Identify which cell holds the provided text, then report its [x, y] central coordinate. 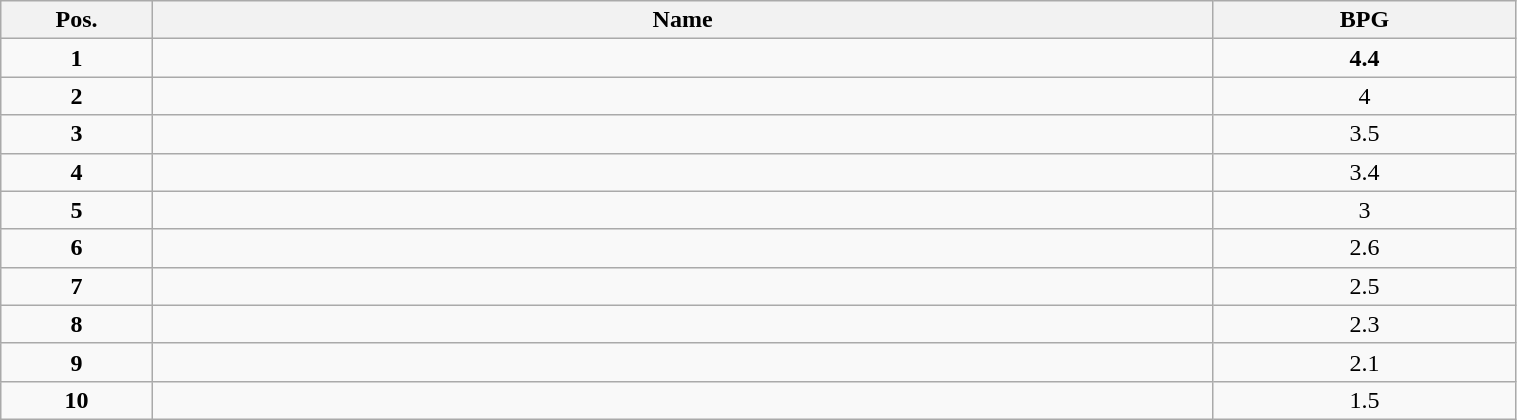
2.5 [1364, 286]
10 [77, 400]
3.4 [1364, 172]
1 [77, 58]
1.5 [1364, 400]
5 [77, 210]
6 [77, 248]
7 [77, 286]
Name [682, 20]
Pos. [77, 20]
8 [77, 324]
2 [77, 96]
9 [77, 362]
2.3 [1364, 324]
4.4 [1364, 58]
BPG [1364, 20]
2.1 [1364, 362]
2.6 [1364, 248]
3.5 [1364, 134]
